Scan for the cell matching the given text and deliver its (X, Y) coordinate at center. 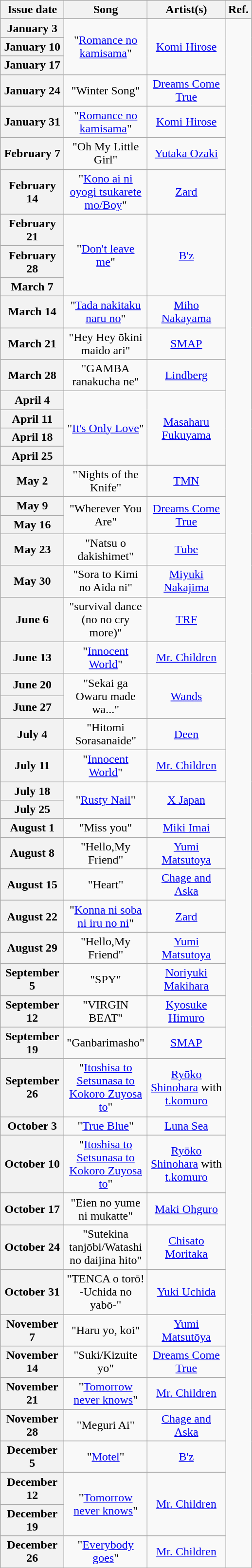
Ref. (238, 10)
December 12 (32, 1489)
April 25 (32, 456)
April 4 (32, 400)
December 26 (32, 1552)
October 17 (32, 1208)
"It's Only Love" (106, 428)
"Oh My Little Girl" (106, 154)
August 29 (32, 948)
Wands (186, 696)
Lindberg (186, 376)
Yuki Uchida (186, 1292)
TRF (186, 619)
June 6 (32, 619)
December 19 (32, 1520)
Masaharu Fukuyama (186, 428)
Luna Sea (186, 1126)
February 14 (32, 192)
Kyosuke Himuro (186, 1011)
"Kono ai ni oyogi tsukarete mo/Boy" (106, 192)
"Hitomi Sorasanaide" (106, 734)
"Wherever You Are" (106, 515)
April 11 (32, 419)
Deen (186, 734)
Miki Imai (186, 828)
February 28 (32, 262)
March 28 (32, 376)
March 21 (32, 343)
July 25 (32, 810)
June 27 (32, 707)
January 17 (32, 65)
April 18 (32, 437)
August 1 (32, 828)
August 8 (32, 853)
February 7 (32, 154)
"Heart" (106, 884)
May 2 (32, 481)
"Winter Song" (106, 90)
"Eien no yume ni mukatte" (106, 1208)
May 9 (32, 506)
Chisato Moritaka (186, 1247)
"True Blue" (106, 1126)
"Everybody goes" (106, 1552)
September 26 (32, 1088)
July 18 (32, 791)
"Natsu o dakishimet" (106, 550)
September 5 (32, 980)
November 28 (32, 1425)
May 16 (32, 524)
November 21 (32, 1393)
December 5 (32, 1457)
Issue date (32, 10)
Yumi Matsutōya (186, 1330)
"Meguri Ai" (106, 1425)
Artist(s) (186, 10)
March 14 (32, 311)
August 15 (32, 884)
September 19 (32, 1043)
"Haru yo, koi" (106, 1330)
Noriyuki Makihara (186, 980)
January 24 (32, 90)
X Japan (186, 800)
"survival dance (no no cry more)" (106, 619)
Maki Ohguro (186, 1208)
"Hey Hey ōkini maido ari" (106, 343)
January 31 (32, 122)
August 22 (32, 917)
Miho Nakayama (186, 311)
"Konna ni soba ni iru no ni" (106, 917)
October 24 (32, 1247)
"TENCA o torō! -Uchida no yabō-" (106, 1292)
May 23 (32, 550)
TMN (186, 481)
"Sutekina tanjōbi/Watashi no daijina hito" (106, 1247)
Miyuki Nakajima (186, 581)
November 7 (32, 1330)
June 20 (32, 685)
March 7 (32, 287)
"SPY" (106, 980)
"Tada nakitaku naru no" (106, 311)
Tube (186, 550)
October 31 (32, 1292)
"VIRGIN BEAT" (106, 1011)
July 4 (32, 734)
"Sekai ga Owaru made wa..." (106, 696)
"Suki/Kizuite yo" (106, 1362)
Song (106, 10)
July 11 (32, 766)
"Don't leave me" (106, 255)
October 3 (32, 1126)
May 30 (32, 581)
"Miss you" (106, 828)
Yutaka Ozaki (186, 154)
"GAMBA ranakucha ne" (106, 376)
September 12 (32, 1011)
June 13 (32, 658)
"Ganbarimasho" (106, 1043)
"Motel" (106, 1457)
November 14 (32, 1362)
"Nights of the Knife" (106, 481)
January 10 (32, 47)
February 21 (32, 230)
October 10 (32, 1164)
"Sora to Kimi no Aida ni" (106, 581)
January 3 (32, 28)
"Rusty Nail" (106, 800)
